Search for the cell housing the specified text and yield its [x, y] center coordinate. 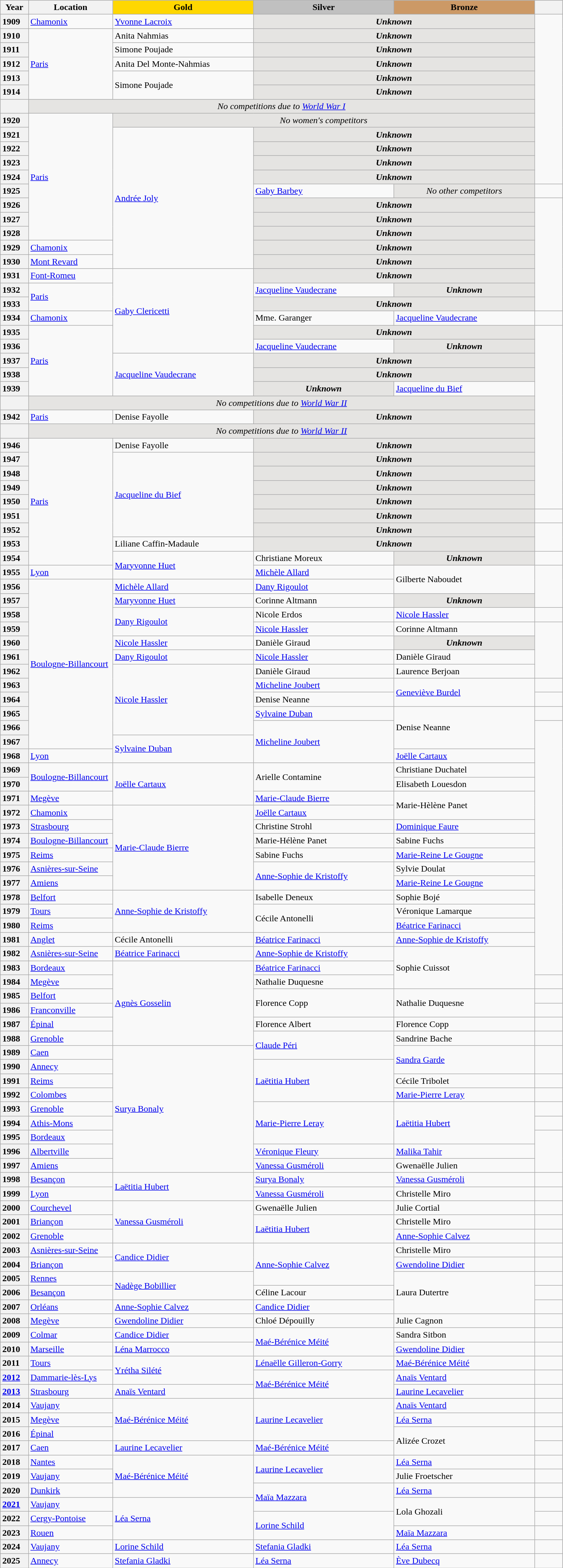
Sophie Cuissot [464, 968]
1979 [14, 911]
Colombes [71, 1095]
1967 [14, 742]
Sylvie Doulat [464, 869]
1986 [14, 1010]
1930 [14, 262]
1938 [14, 374]
Julie Cortial [464, 1208]
Nantes [71, 1462]
1970 [14, 784]
1923 [14, 163]
Marseille [71, 1349]
1913 [14, 78]
1926 [14, 205]
1987 [14, 1024]
Dammarie-lès-Lys [71, 1377]
1950 [14, 502]
1959 [14, 629]
1948 [14, 473]
1924 [14, 177]
Isabelle Deneux [324, 897]
2010 [14, 1349]
2025 [14, 1561]
No competitions due to World War I [281, 106]
1936 [14, 346]
Anita Nahmias [183, 36]
1947 [14, 459]
Silver [324, 7]
Andrée Joly [183, 198]
Dunkirk [71, 1490]
Cécile Tribolet [464, 1081]
Mont Revard [71, 262]
1978 [14, 897]
Alizée Crozet [464, 1441]
1942 [14, 417]
Christine Strohl [324, 826]
1928 [14, 233]
1995 [14, 1137]
Courchevel [71, 1208]
1911 [14, 50]
1934 [14, 318]
No other competitors [464, 191]
1935 [14, 332]
1953 [14, 544]
2004 [14, 1264]
2024 [14, 1547]
2003 [14, 1250]
1972 [14, 812]
Nadège Bobillier [183, 1285]
1966 [14, 728]
1914 [14, 92]
2008 [14, 1321]
Sophie Bojé [464, 897]
Gaby Barbey [324, 191]
1994 [14, 1123]
2001 [14, 1222]
1992 [14, 1095]
Julie Froetscher [464, 1476]
No women's competitors [324, 120]
Sandra Garde [464, 1059]
2013 [14, 1391]
Sandrine Bache [464, 1038]
Liliane Caffin-Madaule [183, 544]
1925 [14, 191]
1921 [14, 134]
Céline Lacour [324, 1292]
1985 [14, 996]
Christiane Moreux [324, 558]
1927 [14, 219]
Anglet [71, 939]
1912 [14, 64]
2009 [14, 1335]
Gilberte Naboudet [464, 579]
1939 [14, 388]
Arielle Contamine [324, 777]
1962 [14, 671]
Lola Ghozali [464, 1511]
2007 [14, 1306]
1983 [14, 968]
1976 [14, 869]
Franconville [71, 1010]
2012 [14, 1377]
1933 [14, 304]
Yvonne Lacroix [183, 22]
Julie Cagnon [464, 1321]
Agnès Gosselin [183, 1003]
Yrétha Silété [183, 1370]
Location [71, 7]
1960 [14, 643]
Sandra Sitbon [464, 1335]
Chloé Dépouilly [324, 1321]
1946 [14, 445]
1991 [14, 1081]
2014 [14, 1405]
1952 [14, 530]
1920 [14, 120]
1988 [14, 1038]
1981 [14, 939]
1997 [14, 1165]
Marie-Hèlène Panet [464, 805]
Véronique Fleury [324, 1151]
2021 [14, 1504]
1996 [14, 1151]
1971 [14, 798]
1977 [14, 883]
1910 [14, 36]
1922 [14, 148]
Cergy-Pontoise [71, 1518]
Léna Marrocco [183, 1349]
1949 [14, 488]
Orléans [71, 1306]
Athis-Mons [71, 1123]
1969 [14, 770]
2020 [14, 1490]
1937 [14, 360]
Laurence Berjoan [464, 671]
Elisabeth Louesdon [464, 784]
Nicole Erdos [324, 614]
2018 [14, 1462]
2002 [14, 1236]
1956 [14, 586]
Gold [183, 7]
Véronique Lamarque [464, 911]
Lénaëlle Gilleron-Gorry [324, 1363]
2023 [14, 1533]
2015 [14, 1420]
Rennes [71, 1278]
1965 [14, 714]
1929 [14, 247]
1975 [14, 854]
1951 [14, 516]
Albertville [71, 1151]
1982 [14, 954]
1984 [14, 982]
1993 [14, 1109]
2022 [14, 1518]
1989 [14, 1052]
Dominique Faure [464, 826]
2016 [14, 1434]
Gaby Clericetti [183, 311]
1999 [14, 1194]
1931 [14, 276]
1954 [14, 558]
1980 [14, 925]
Anita Del Monte-Nahmias [183, 64]
Christiane Duchatel [464, 770]
Laura Dutertre [464, 1292]
1957 [14, 600]
Claude Péri [324, 1045]
2011 [14, 1363]
2000 [14, 1208]
1955 [14, 572]
1909 [14, 22]
Colmar [71, 1335]
Rouen [71, 1533]
Malika Tahir [464, 1151]
2006 [14, 1292]
1974 [14, 840]
2005 [14, 1278]
Geneviève Burdel [464, 692]
1990 [14, 1066]
1964 [14, 699]
Year [14, 7]
2017 [14, 1448]
1961 [14, 657]
Bronze [464, 7]
1963 [14, 685]
Marie-Hélène Panet [324, 840]
Font-Romeu [71, 276]
1932 [14, 290]
Mme. Garanger [324, 318]
2019 [14, 1476]
1958 [14, 614]
1973 [14, 826]
1968 [14, 756]
Florence Albert [324, 1024]
1998 [14, 1180]
Ève Dubecq [464, 1561]
